Determine the (X, Y) coordinate at the center of the cell enclosing the given text.  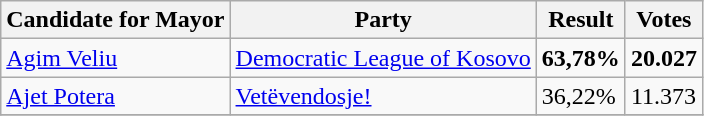
11.373 (664, 96)
63,78% (580, 58)
36,22% (580, 96)
Party (383, 20)
Agim Veliu (116, 58)
Vetëvendosje! (383, 96)
Candidate for Mayor (116, 20)
Ajet Potera (116, 96)
Result (580, 20)
20.027 (664, 58)
Votes (664, 20)
Democratic League of Kosovo (383, 58)
